For the text-containing cell, return its midpoint in (X, Y) coordinate format. 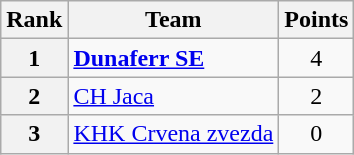
Dunaferr SE (174, 58)
Rank (34, 20)
Team (174, 20)
KHK Crvena zvezda (174, 134)
4 (316, 58)
Points (316, 20)
1 (34, 58)
CH Jaca (174, 96)
3 (34, 134)
0 (316, 134)
